Find where the given text appears and provide that cell's center as [x, y] coordinate. 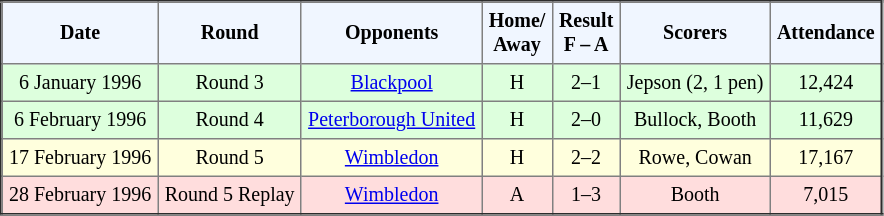
Home/Away [517, 33]
17,167 [826, 158]
Round 4 [230, 120]
Round 3 [230, 83]
Round 5 Replay [230, 195]
6 February 1996 [80, 120]
Attendance [826, 33]
7,015 [826, 195]
Bullock, Booth [695, 120]
Peterborough United [392, 120]
6 January 1996 [80, 83]
ResultF – A [586, 33]
2–2 [586, 158]
A [517, 195]
28 February 1996 [80, 195]
1–3 [586, 195]
17 February 1996 [80, 158]
Date [80, 33]
11,629 [826, 120]
Opponents [392, 33]
Blackpool [392, 83]
Round [230, 33]
2–1 [586, 83]
Scorers [695, 33]
Jepson (2, 1 pen) [695, 83]
Rowe, Cowan [695, 158]
Booth [695, 195]
Round 5 [230, 158]
12,424 [826, 83]
2–0 [586, 120]
